Identify which cell holds the provided text, then report its (X, Y) central coordinate. 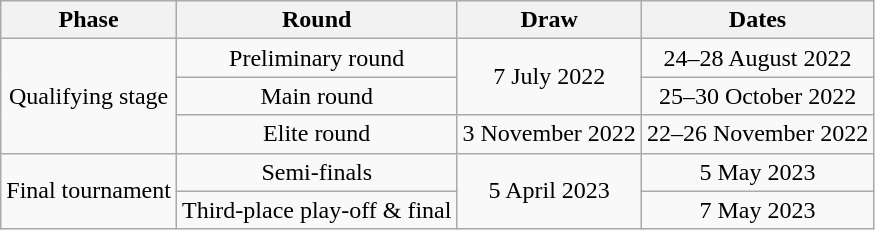
Elite round (316, 134)
5 April 2023 (549, 191)
Qualifying stage (89, 96)
Semi-finals (316, 172)
Dates (757, 20)
7 July 2022 (549, 77)
Draw (549, 20)
Round (316, 20)
Preliminary round (316, 58)
Main round (316, 96)
5 May 2023 (757, 172)
Third-place play-off & final (316, 210)
7 May 2023 (757, 210)
25–30 October 2022 (757, 96)
3 November 2022 (549, 134)
Phase (89, 20)
Final tournament (89, 191)
22–26 November 2022 (757, 134)
24–28 August 2022 (757, 58)
